Provide the (X, Y) coordinate of the cell's center where the given text is located.  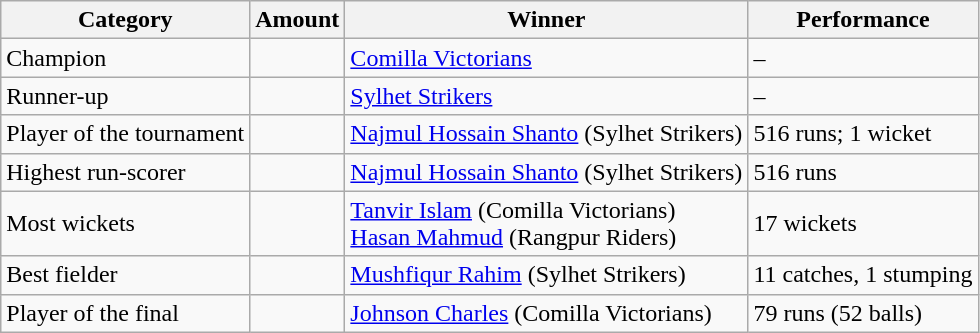
17 wickets (863, 224)
516 runs (863, 172)
Best fielder (126, 275)
Comilla Victorians (546, 58)
79 runs (52 balls) (863, 313)
Tanvir Islam (Comilla Victorians)Hasan Mahmud (Rangpur Riders) (546, 224)
Mushfiqur Rahim (Sylhet Strikers) (546, 275)
Champion (126, 58)
Runner-up (126, 96)
Highest run-scorer (126, 172)
11 catches, 1 stumping (863, 275)
Performance (863, 20)
Most wickets (126, 224)
Category (126, 20)
Player of the tournament (126, 134)
Winner (546, 20)
Sylhet Strikers (546, 96)
Amount (298, 20)
Player of the final (126, 313)
Johnson Charles (Comilla Victorians) (546, 313)
516 runs; 1 wicket (863, 134)
